Output the (X, Y) coordinate of the center of the cell containing the given text.  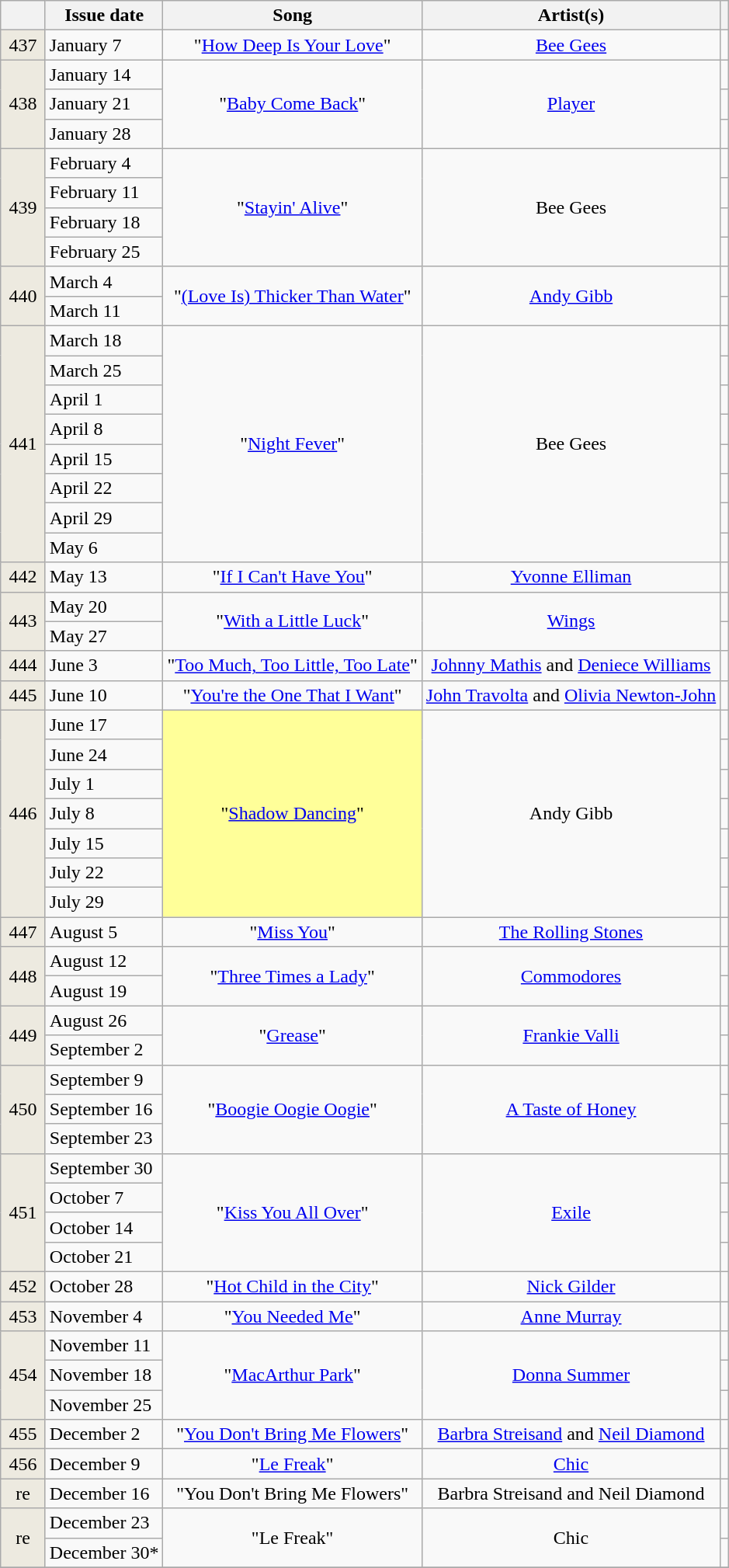
"Three Times a Lady" (292, 976)
June 17 (104, 725)
September 30 (104, 1168)
December 23 (104, 1523)
Donna Summer (571, 1375)
"Night Fever" (292, 443)
"Miss You" (292, 932)
December 16 (104, 1493)
"You Needed Me" (292, 1316)
Issue date (104, 16)
"Kiss You All Over" (292, 1212)
445 (23, 695)
John Travolta and Olivia Newton-John (571, 695)
February 4 (104, 163)
August 12 (104, 961)
Player (571, 104)
June 10 (104, 695)
Song (292, 16)
The Rolling Stones (571, 932)
451 (23, 1212)
May 20 (104, 607)
"MacArthur Park" (292, 1375)
July 29 (104, 902)
438 (23, 104)
455 (23, 1434)
"If I Can't Have You" (292, 577)
November 18 (104, 1375)
448 (23, 976)
Frankie Valli (571, 1035)
September 2 (104, 1050)
447 (23, 932)
April 1 (104, 400)
A Taste of Honey (571, 1109)
August 26 (104, 1020)
January 7 (104, 45)
"Boogie Oogie Oogie" (292, 1109)
446 (23, 813)
Wings (571, 621)
439 (23, 207)
"(Love Is) Thicker Than Water" (292, 296)
437 (23, 45)
April 22 (104, 488)
453 (23, 1316)
"Hot Child in the City" (292, 1286)
"Grease" (292, 1035)
454 (23, 1375)
January 28 (104, 134)
440 (23, 296)
December 30* (104, 1552)
"With a Little Luck" (292, 621)
Artist(s) (571, 16)
Nick Gilder (571, 1286)
February 18 (104, 222)
"You're the One That I Want" (292, 695)
May 27 (104, 636)
October 7 (104, 1198)
February 25 (104, 252)
"Stayin' Alive" (292, 207)
May 13 (104, 577)
"How Deep Is Your Love" (292, 45)
450 (23, 1109)
March 11 (104, 311)
October 28 (104, 1286)
Anne Murray (571, 1316)
"Baby Come Back" (292, 104)
"Shadow Dancing" (292, 813)
September 16 (104, 1109)
"Too Much, Too Little, Too Late" (292, 666)
444 (23, 666)
March 18 (104, 340)
April 15 (104, 459)
April 29 (104, 518)
July 8 (104, 813)
July 22 (104, 873)
441 (23, 443)
September 23 (104, 1139)
442 (23, 577)
January 21 (104, 104)
449 (23, 1035)
443 (23, 621)
February 11 (104, 193)
452 (23, 1286)
September 9 (104, 1080)
August 5 (104, 932)
December 2 (104, 1434)
August 19 (104, 991)
Exile (571, 1212)
Johnny Mathis and Deniece Williams (571, 666)
May 6 (104, 548)
October 21 (104, 1257)
Commodores (571, 976)
Yvonne Elliman (571, 577)
456 (23, 1464)
April 8 (104, 429)
July 1 (104, 784)
October 14 (104, 1227)
November 25 (104, 1405)
January 14 (104, 75)
July 15 (104, 843)
June 3 (104, 666)
November 11 (104, 1346)
December 9 (104, 1464)
March 25 (104, 370)
November 4 (104, 1316)
March 4 (104, 281)
June 24 (104, 754)
